Search for the cell housing the specified text and yield its (x, y) center coordinate. 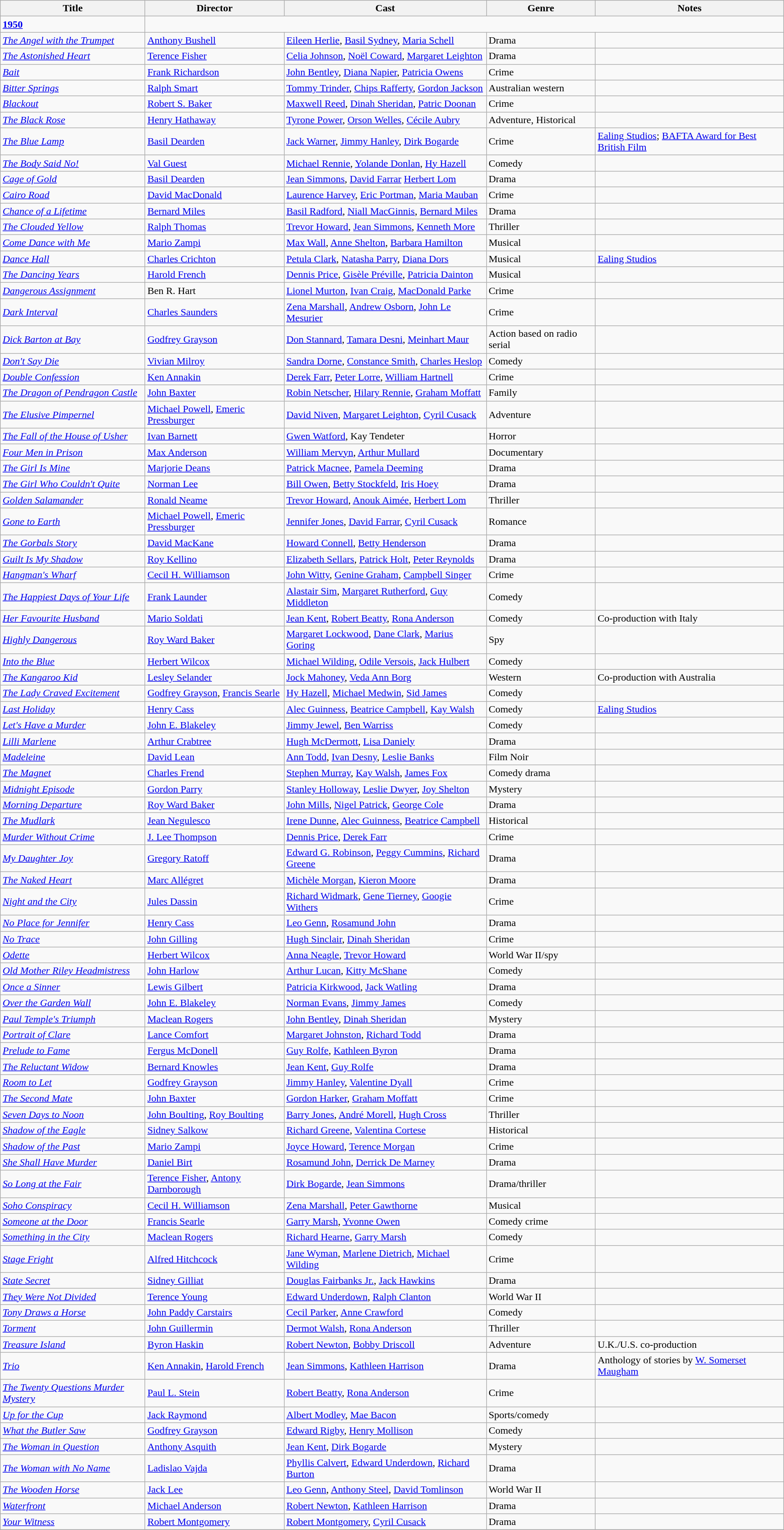
Genre (541, 8)
The Magnet (73, 773)
They Were Not Divided (73, 1296)
Gregory Ratoff (214, 859)
Four Men in Prison (73, 452)
Dennis Price, Derek Farr (385, 837)
Gordon Harker, Graham Moffatt (385, 1099)
Paul L. Stein (214, 1393)
Richard Hearne, Garry Marsh (385, 1237)
Title (73, 8)
Ken Annakin (214, 377)
Stephen Murray, Kay Walsh, James Fox (385, 773)
John Harlow (214, 971)
World War II/spy (541, 955)
Treasure Island (73, 1344)
Anthology of stories by W. Somerset Maugham (690, 1366)
Frank Launder (214, 596)
Robert Newton, Kathleen Harrison (385, 1506)
Stage Fright (73, 1259)
Trio (73, 1366)
Jean Simmons, David Farrar Herbert Lom (385, 179)
Dance Hall (73, 259)
Comedy crime (541, 1221)
The Elusive Pimpernel (73, 415)
Charles Crichton (214, 259)
Dick Barton at Bay (73, 339)
What the Butler Saw (73, 1431)
Western (541, 677)
Cecil Parker, Anne Crawford (385, 1312)
Horror (541, 436)
Max Wall, Anne Shelton, Barbara Hamilton (385, 243)
Francis Searle (214, 1221)
Australian western (541, 88)
Robert Montgomery (214, 1522)
Richard Widmark, Gene Tierney, Googie Withers (385, 901)
Comedy drama (541, 773)
John Witty, Genine Graham, Campbell Singer (385, 575)
Henry Hathaway (214, 120)
Midnight Episode (73, 789)
Director (214, 8)
Edward Underdown, Ralph Clanton (385, 1296)
Jean Negulesco (214, 821)
Old Mother Riley Headmistress (73, 971)
Up for the Cup (73, 1415)
Madeleine (73, 757)
Morning Departure (73, 805)
Highly Dangerous (73, 640)
Jock Mahoney, Veda Ann Borg (385, 677)
Harold French (214, 275)
Tony Draws a Horse (73, 1312)
Basil Radford, Niall MacGinnis, Bernard Miles (385, 211)
Douglas Fairbanks Jr., Jack Hawkins (385, 1280)
Bitter Springs (73, 88)
Cast (385, 8)
Night and the City (73, 901)
Over the Garden Wall (73, 1003)
Co-production with Italy (690, 618)
The Gorbals Story (73, 543)
Anthony Asquith (214, 1447)
The Astonished Heart (73, 56)
Guy Rolfe, Kathleen Byron (385, 1050)
Zena Marshall, Peter Gawthorne (385, 1205)
Leo Genn, Rosamund John (385, 923)
John Paddy Carstairs (214, 1312)
The Naked Heart (73, 880)
Max Anderson (214, 452)
Shadow of the Eagle (73, 1130)
Romance (541, 522)
Tyrone Power, Orson Welles, Cécile Aubry (385, 120)
Blackout (73, 104)
Alfred Hitchcock (214, 1259)
Don Stannard, Tamara Desni, Meinhart Maur (385, 339)
Bernard Miles (214, 211)
Notes (690, 8)
Jean Kent, Guy Rolfe (385, 1067)
Prelude to Fame (73, 1050)
Ralph Smart (214, 88)
John Gilling (214, 939)
The Angel with the Trumpet (73, 40)
Let's Have a Murder (73, 725)
Into the Blue (73, 661)
William Mervyn, Arthur Mullard (385, 452)
Ben R. Hart (214, 291)
Dennis Price, Gisèle Préville, Patricia Dainton (385, 275)
Spy (541, 640)
Dangerous Assignment (73, 291)
Val Guest (214, 163)
The Clouded Yellow (73, 227)
Joyce Howard, Terence Morgan (385, 1146)
Hugh Sinclair, Dinah Sheridan (385, 939)
Gwen Watford, Kay Tendeter (385, 436)
Gone to Earth (73, 522)
The Body Said No! (73, 163)
Robert Newton, Bobby Driscoll (385, 1344)
The Twenty Questions Murder Mystery (73, 1393)
Mario Soldati (214, 618)
Michael Wilding, Odile Versois, Jack Hulbert (385, 661)
Tommy Trinder, Chips Rafferty, Gordon Jackson (385, 88)
Cage of Gold (73, 179)
Arthur Crabtree (214, 741)
Roy Kellino (214, 559)
Charles Saunders (214, 312)
The Second Mate (73, 1099)
Leo Genn, Anthony Steel, David Tomlinson (385, 1490)
Co-production with Australia (690, 677)
Norman Lee (214, 484)
Sports/comedy (541, 1415)
John Boulting, Roy Boulting (214, 1115)
The Dragon of Pendragon Castle (73, 393)
Once a Sinner (73, 987)
Trevor Howard, Anouk Aimée, Herbert Lom (385, 500)
Paul Temple's Triumph (73, 1019)
Michael Rennie, Yolande Donlan, Hy Hazell (385, 163)
Albert Modley, Mae Bacon (385, 1415)
The Wooden Horse (73, 1490)
Sandra Dorne, Constance Smith, Charles Heslop (385, 361)
The Blue Lamp (73, 142)
Guilt Is My Shadow (73, 559)
Hy Hazell, Michael Medwin, Sid James (385, 693)
Charles Frend (214, 773)
Alec Guinness, Beatrice Campbell, Kay Walsh (385, 709)
The Reluctant Widow (73, 1067)
Elizabeth Sellars, Patrick Holt, Peter Reynolds (385, 559)
No Place for Jennifer (73, 923)
David Lean (214, 757)
Ronald Neame (214, 500)
Marc Allégret (214, 880)
Maxwell Reed, Dinah Sheridan, Patric Doonan (385, 104)
David MacDonald (214, 195)
Double Confession (73, 377)
Jimmy Jewel, Ben Warriss (385, 725)
Norman Evans, Jimmy James (385, 1003)
Room to Let (73, 1083)
David MacKane (214, 543)
The Kangaroo Kid (73, 677)
Lewis Gilbert (214, 987)
Irene Dunne, Alec Guinness, Beatrice Campbell (385, 821)
Jennifer Jones, David Farrar, Cyril Cusack (385, 522)
My Daughter Joy (73, 859)
Barry Jones, André Morell, Hugh Cross (385, 1115)
Patrick Macnee, Pamela Deeming (385, 468)
Patricia Kirkwood, Jack Watling (385, 987)
Rosamund John, Derrick De Marney (385, 1162)
The Fall of the House of Usher (73, 436)
The Girl Who Couldn't Quite (73, 484)
Jean Kent, Robert Beatty, Rona Anderson (385, 618)
Bait (73, 72)
Ann Todd, Ivan Desny, Leslie Banks (385, 757)
Derek Farr, Peter Lorre, William Hartnell (385, 377)
The Woman with No Name (73, 1468)
Arthur Lucan, Kitty McShane (385, 971)
Ladislao Vajda (214, 1468)
Jane Wyman, Marlene Dietrich, Michael Wilding (385, 1259)
Robert Beatty, Rona Anderson (385, 1393)
Come Dance with Me (73, 243)
Phyllis Calvert, Edward Underdown, Richard Burton (385, 1468)
The Lady Craved Excitement (73, 693)
Jean Kent, Dirk Bogarde (385, 1447)
Bernard Knowles (214, 1067)
Sidney Gilliat (214, 1280)
Margaret Lockwood, Dane Clark, Marius Goring (385, 640)
Michael Anderson (214, 1506)
Jimmy Hanley, Valentine Dyall (385, 1083)
J. Lee Thompson (214, 837)
Her Favourite Husband (73, 618)
Robin Netscher, Hilary Rennie, Graham Moffatt (385, 393)
Something in the City (73, 1237)
Howard Connell, Betty Henderson (385, 543)
Hangman's Wharf (73, 575)
Edward Rigby, Henry Mollison (385, 1431)
So Long at the Fair (73, 1184)
Film Noir (541, 757)
Godfrey Grayson, Francis Searle (214, 693)
Don't Say Die (73, 361)
The Woman in Question (73, 1447)
Jack Warner, Jimmy Hanley, Dirk Bogarde (385, 142)
The Happiest Days of Your Life (73, 596)
1950 (73, 24)
Dirk Bogarde, Jean Simmons (385, 1184)
Seven Days to Noon (73, 1115)
Terence Fisher (214, 56)
Last Holiday (73, 709)
Fergus McDonell (214, 1050)
John Bentley, Dinah Sheridan (385, 1019)
Petula Clark, Natasha Parry, Diana Dors (385, 259)
Robert S. Baker (214, 104)
Dark Interval (73, 312)
Golden Salamander (73, 500)
Jules Dassin (214, 901)
Ken Annakin, Harold French (214, 1366)
Waterfront (73, 1506)
Frank Richardson (214, 72)
Jack Raymond (214, 1415)
Stanley Holloway, Leslie Dwyer, Joy Shelton (385, 789)
Family (541, 393)
Chance of a Lifetime (73, 211)
Laurence Harvey, Eric Portman, Maria Mauban (385, 195)
Vivian Milroy (214, 361)
Jack Lee (214, 1490)
John Mills, Nigel Patrick, George Cole (385, 805)
Anthony Bushell (214, 40)
Adventure, Historical (541, 120)
Sidney Salkow (214, 1130)
Bill Owen, Betty Stockfeld, Iris Hoey (385, 484)
Hugh McDermott, Lisa Daniely (385, 741)
Shadow of the Past (73, 1146)
Richard Greene, Valentina Cortese (385, 1130)
Terence Young (214, 1296)
Lionel Murton, Ivan Craig, MacDonald Parke (385, 291)
Odette (73, 955)
Soho Conspiracy (73, 1205)
Murder Without Crime (73, 837)
Garry Marsh, Yvonne Owen (385, 1221)
The Mudlark (73, 821)
Edward G. Robinson, Peggy Cummins, Richard Greene (385, 859)
Marjorie Deans (214, 468)
Gordon Parry (214, 789)
The Girl Is Mine (73, 468)
The Black Rose (73, 120)
Cairo Road (73, 195)
Terence Fisher, Antony Darnborough (214, 1184)
Ivan Barnett (214, 436)
Dermot Walsh, Rona Anderson (385, 1328)
U.K./U.S. co-production (690, 1344)
Celia Johnson, Noël Coward, Margaret Leighton (385, 56)
No Trace (73, 939)
Action based on radio serial (541, 339)
Drama/thriller (541, 1184)
Lilli Marlene (73, 741)
Eileen Herlie, Basil Sydney, Maria Schell (385, 40)
Byron Haskin (214, 1344)
Portrait of Clare (73, 1035)
The Dancing Years (73, 275)
Robert Montgomery, Cyril Cusack (385, 1522)
Torment (73, 1328)
State Secret (73, 1280)
Margaret Johnston, Richard Todd (385, 1035)
Someone at the Door (73, 1221)
Michèle Morgan, Kieron Moore (385, 880)
Trevor Howard, Jean Simmons, Kenneth More (385, 227)
Ealing Studios; BAFTA Award for Best British Film (690, 142)
Alastair Sim, Margaret Rutherford, Guy Middleton (385, 596)
John Bentley, Diana Napier, Patricia Owens (385, 72)
Your Witness (73, 1522)
Daniel Birt (214, 1162)
Ralph Thomas (214, 227)
John Guillermin (214, 1328)
Zena Marshall, Andrew Osborn, John Le Mesurier (385, 312)
Jean Simmons, Kathleen Harrison (385, 1366)
Lance Comfort (214, 1035)
Anna Neagle, Trevor Howard (385, 955)
Lesley Selander (214, 677)
Documentary (541, 452)
David Niven, Margaret Leighton, Cyril Cusack (385, 415)
She Shall Have Murder (73, 1162)
